Extract the (x, y) coordinate from the center of the cell holding the provided text.  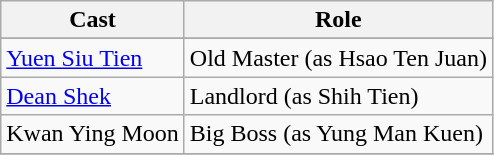
Dean Shek (93, 96)
Kwan Ying Moon (93, 134)
Yuen Siu Tien (93, 58)
Old Master (as Hsao Ten Juan) (338, 58)
Big Boss (as Yung Man Kuen) (338, 134)
Cast (93, 20)
Landlord (as Shih Tien) (338, 96)
Role (338, 20)
